For the text-containing cell, return its midpoint in [X, Y] coordinate format. 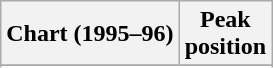
Chart (1995–96) [90, 34]
Peakposition [225, 34]
